Provide the (x, y) coordinate of the cell's center where the given text is located.  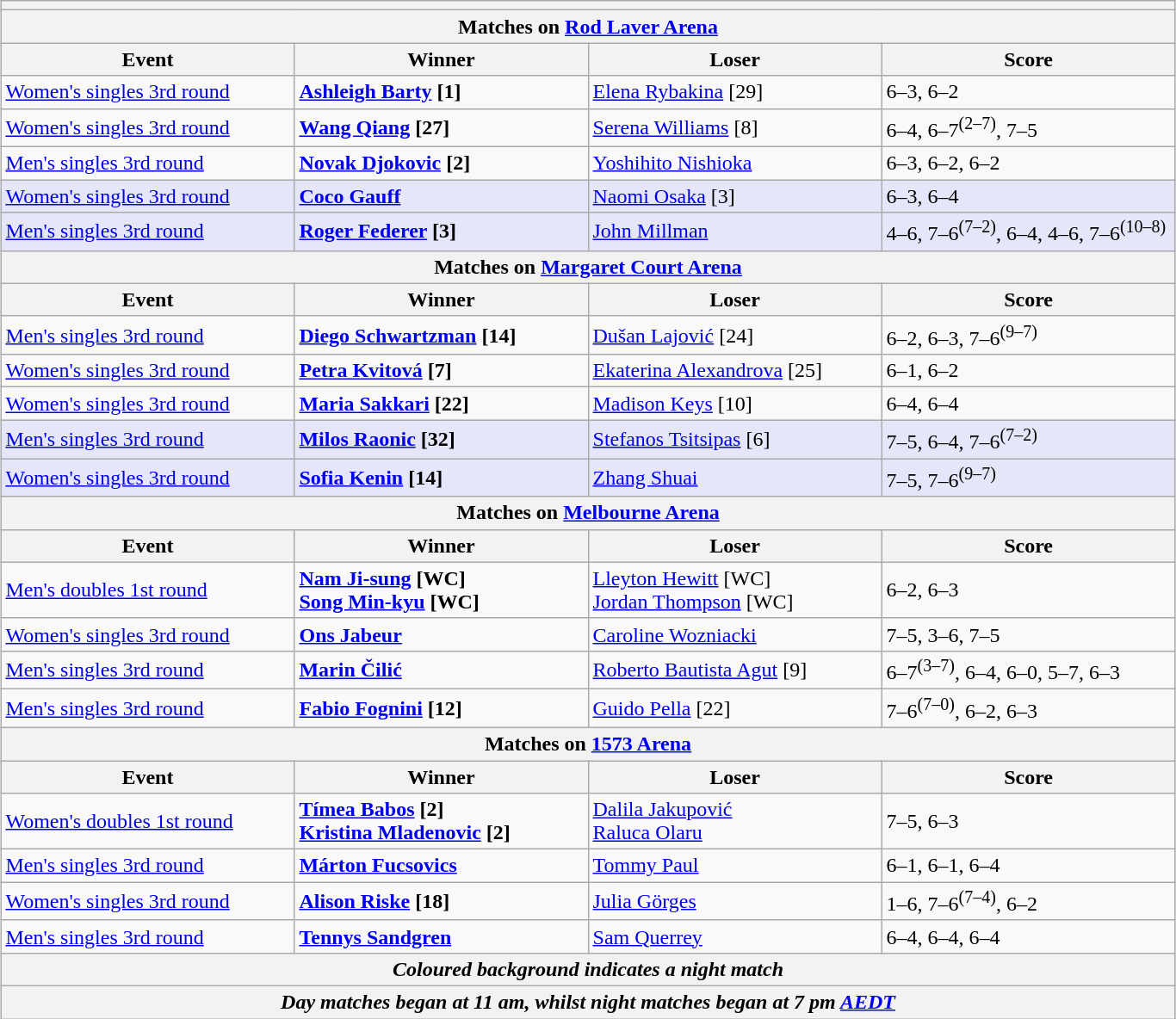
7–5, 3–6, 7–5 (1028, 634)
Marin Čilić (441, 670)
Guido Pella [22] (735, 709)
Fabio Fognini [12] (441, 709)
7–5, 7–6(9–7) (1028, 479)
6–1, 6–1, 6–4 (1028, 866)
7–5, 6–3 (1028, 821)
Alison Riske [18] (441, 902)
Caroline Wozniacki (735, 634)
Roberto Bautista Agut [9] (735, 670)
6–4, 6–4 (1028, 404)
Matches on Margaret Court Arena (588, 267)
Coloured background indicates a night match (588, 969)
Novak Djokovic [2] (441, 164)
John Millman (735, 232)
Sam Querrey (735, 936)
Ons Jabeur (441, 634)
Stefanos Tsitsipas [6] (735, 439)
Tennys Sandgren (441, 936)
Madison Keys [10] (735, 404)
Sofia Kenin [14] (441, 479)
Naomi Osaka [3] (735, 196)
Roger Federer [3] (441, 232)
Coco Gauff (441, 196)
Tímea Babos [2] Kristina Mladenovic [2] (441, 821)
6–3, 6–2, 6–2 (1028, 164)
Women's doubles 1st round (148, 821)
6–3, 6–2 (1028, 92)
6–4, 6–4, 6–4 (1028, 936)
Serena Williams [8] (735, 127)
Matches on 1573 Arena (588, 744)
Men's doubles 1st round (148, 590)
Petra Kvitová [7] (441, 371)
6–4, 6–7(2–7), 7–5 (1028, 127)
6–1, 6–2 (1028, 371)
Zhang Shuai (735, 479)
6–2, 6–3 (1028, 590)
Matches on Rod Laver Arena (588, 27)
6–3, 6–4 (1028, 196)
Diego Schwartzman [14] (441, 336)
Dušan Lajović [24] (735, 336)
Yoshihito Nishioka (735, 164)
6–7(3–7), 6–4, 6–0, 5–7, 6–3 (1028, 670)
Elena Rybakina [29] (735, 92)
Day matches began at 11 am, whilst night matches began at 7 pm AEDT (588, 1002)
Milos Raonic [32] (441, 439)
1–6, 7–6(7–4), 6–2 (1028, 902)
Tommy Paul (735, 866)
6–2, 6–3, 7–6(9–7) (1028, 336)
Nam Ji-sung [WC] Song Min-kyu [WC] (441, 590)
Julia Görges (735, 902)
4–6, 7–6(7–2), 6–4, 4–6, 7–6(10–8) (1028, 232)
7–5, 6–4, 7–6(7–2) (1028, 439)
Ekaterina Alexandrova [25] (735, 371)
Márton Fucsovics (441, 866)
Dalila Jakupović Raluca Olaru (735, 821)
Ashleigh Barty [1] (441, 92)
Matches on Melbourne Arena (588, 513)
Maria Sakkari [22] (441, 404)
7–6(7–0), 6–2, 6–3 (1028, 709)
Lleyton Hewitt [WC] Jordan Thompson [WC] (735, 590)
Wang Qiang [27] (441, 127)
